Provide the [x, y] coordinate of the cell's center where the given text is located.  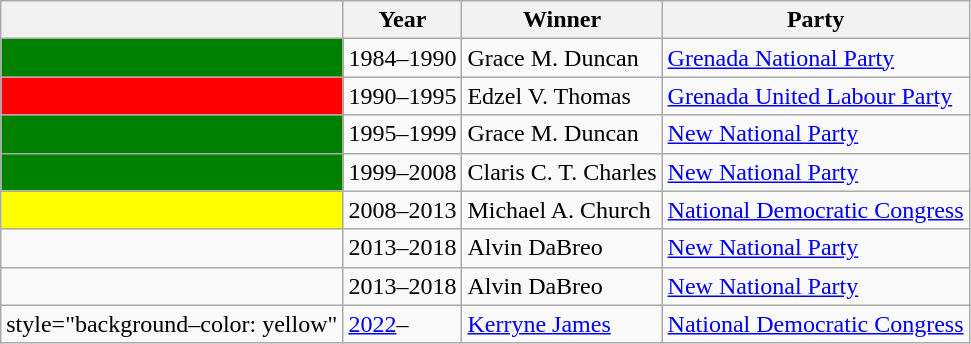
Edzel V. Thomas [562, 96]
2022– [402, 324]
Claris C. T. Charles [562, 172]
Grenada National Party [816, 58]
Year [402, 20]
1984–1990 [402, 58]
Winner [562, 20]
1995–1999 [402, 134]
Michael A. Church [562, 210]
Grenada United Labour Party [816, 96]
1999–2008 [402, 172]
style="background–color: yellow" [172, 324]
1990–1995 [402, 96]
Party [816, 20]
Kerryne James [562, 324]
2008–2013 [402, 210]
